Provide the [X, Y] coordinate of the cell's center where the given text is located.  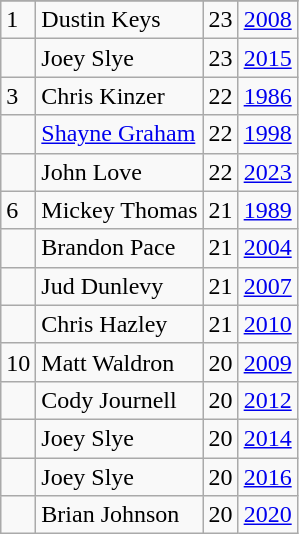
Cody Journell [120, 400]
2016 [268, 477]
1986 [268, 96]
1 [18, 20]
2004 [268, 248]
John Love [120, 172]
2020 [268, 515]
1989 [268, 210]
2007 [268, 286]
2010 [268, 324]
10 [18, 362]
6 [18, 210]
1998 [268, 134]
Brandon Pace [120, 248]
2009 [268, 362]
Mickey Thomas [120, 210]
Shayne Graham [120, 134]
3 [18, 96]
Brian Johnson [120, 515]
2008 [268, 20]
2015 [268, 58]
2023 [268, 172]
Jud Dunlevy [120, 286]
Chris Hazley [120, 324]
Chris Kinzer [120, 96]
Dustin Keys [120, 20]
Matt Waldron [120, 362]
2014 [268, 438]
2012 [268, 400]
